Pinpoint the cell where the given text exists, returning its [x, y] midpoint coordinate. 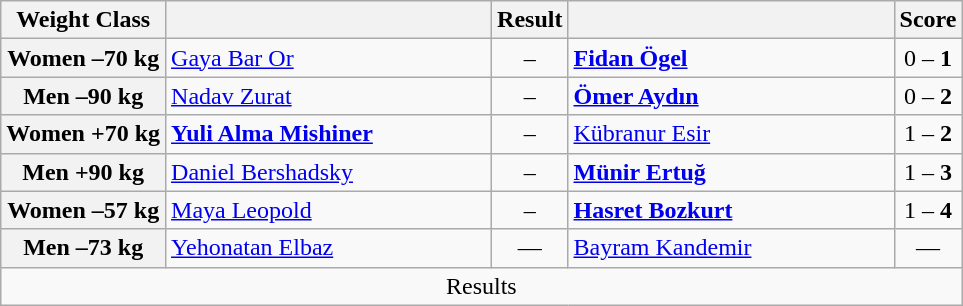
Nadav Zurat [329, 96]
0 – 2 [928, 96]
Gaya Bar Or [329, 58]
Yehonatan Elbaz [329, 248]
1 – 4 [928, 210]
Maya Leopold [329, 210]
Result [530, 20]
Daniel Bershadsky [329, 172]
Yuli Alma Mishiner [329, 134]
Men –73 kg [84, 248]
Fidan Ögel [731, 58]
Women –57 kg [84, 210]
Men –90 kg [84, 96]
Ömer Aydın [731, 96]
Münir Ertuğ [731, 172]
Women –70 kg [84, 58]
Men +90 kg [84, 172]
Weight Class [84, 20]
Bayram Kandemir [731, 248]
0 – 1 [928, 58]
Women +70 kg [84, 134]
1 – 3 [928, 172]
Score [928, 20]
1 – 2 [928, 134]
Hasret Bozkurt [731, 210]
Kübranur Esir [731, 134]
Results [482, 286]
